Provide the (X, Y) coordinate of the cell's center where the given text is located.  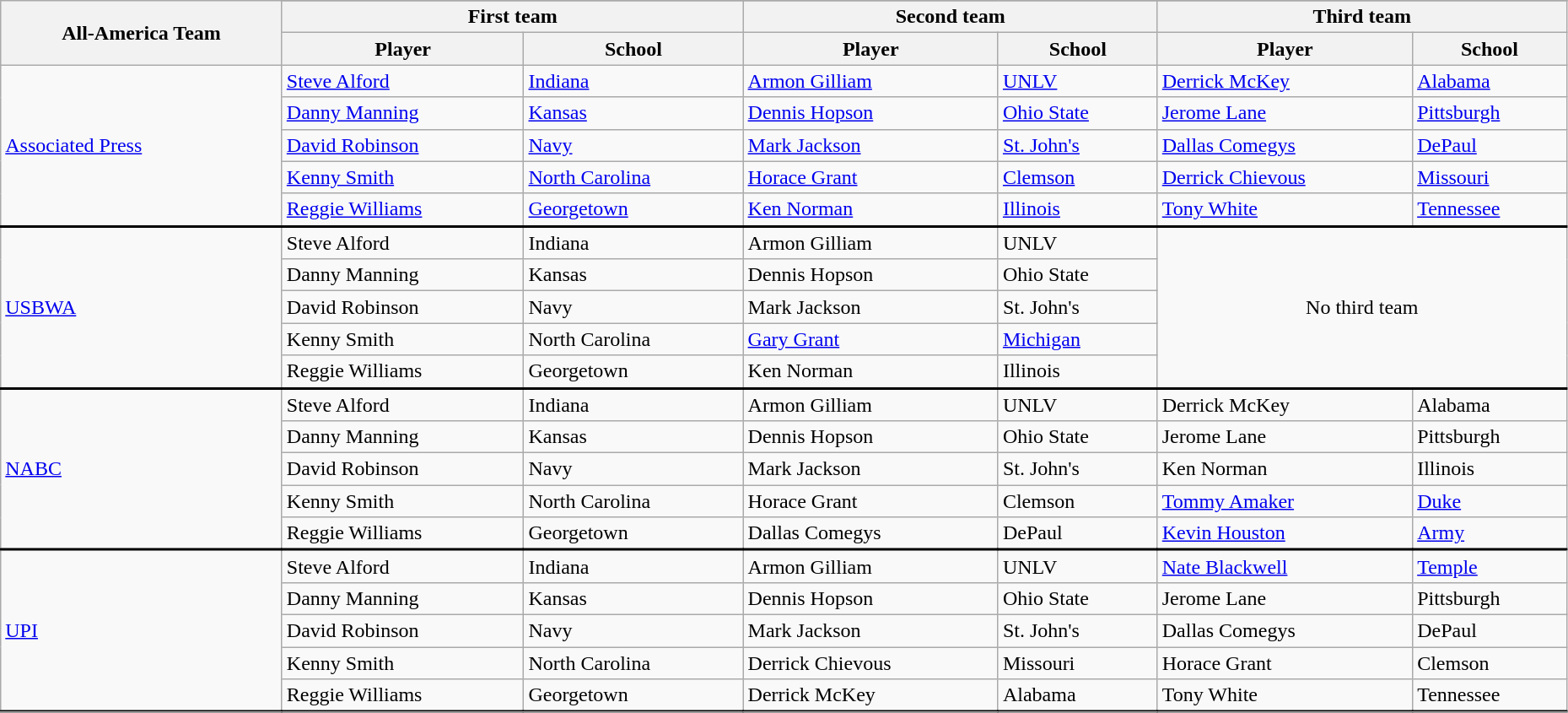
Michigan (1078, 339)
Nate Blackwell (1285, 567)
NABC (142, 469)
First team (513, 17)
Associated Press (142, 145)
Second team (950, 17)
All-America Team (142, 33)
UPI (142, 631)
USBWA (142, 307)
Temple (1490, 567)
Army (1490, 533)
Gary Grant (870, 339)
Kevin Houston (1285, 533)
Duke (1490, 501)
Third team (1361, 17)
Tommy Amaker (1285, 501)
No third team (1361, 307)
